Return (x, y) of the center of cell containing provided text 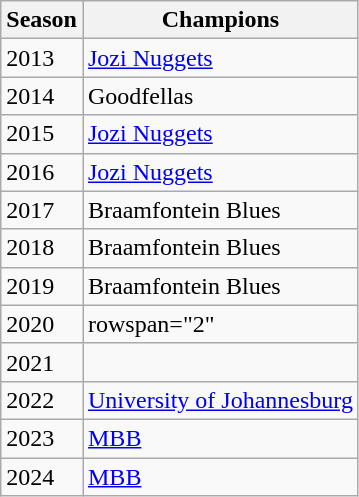
2014 (42, 96)
2021 (42, 362)
2013 (42, 58)
2022 (42, 400)
2019 (42, 286)
2017 (42, 210)
2020 (42, 324)
Champions (220, 20)
University of Johannesburg (220, 400)
2023 (42, 438)
Goodfellas (220, 96)
2024 (42, 477)
2016 (42, 172)
2015 (42, 134)
rowspan="2" (220, 324)
2018 (42, 248)
Season (42, 20)
